Determine the [x, y] coordinate at the center of the cell enclosing the given text.  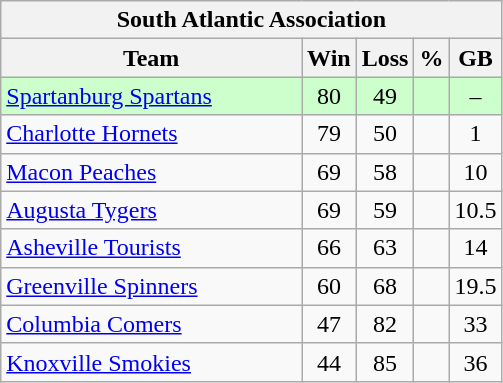
59 [385, 210]
Loss [385, 58]
85 [385, 362]
19.5 [476, 286]
36 [476, 362]
1 [476, 134]
Charlotte Hornets [152, 134]
Spartanburg Spartans [152, 96]
60 [330, 286]
Macon Peaches [152, 172]
47 [330, 324]
82 [385, 324]
South Atlantic Association [252, 20]
Knoxville Smokies [152, 362]
63 [385, 248]
% [432, 58]
Columbia Comers [152, 324]
33 [476, 324]
44 [330, 362]
Win [330, 58]
Asheville Tourists [152, 248]
50 [385, 134]
66 [330, 248]
14 [476, 248]
Team [152, 58]
Greenville Spinners [152, 286]
10.5 [476, 210]
– [476, 96]
GB [476, 58]
10 [476, 172]
79 [330, 134]
49 [385, 96]
68 [385, 286]
58 [385, 172]
80 [330, 96]
Augusta Tygers [152, 210]
